Determine the [X, Y] coordinate at the center of the cell enclosing the given text.  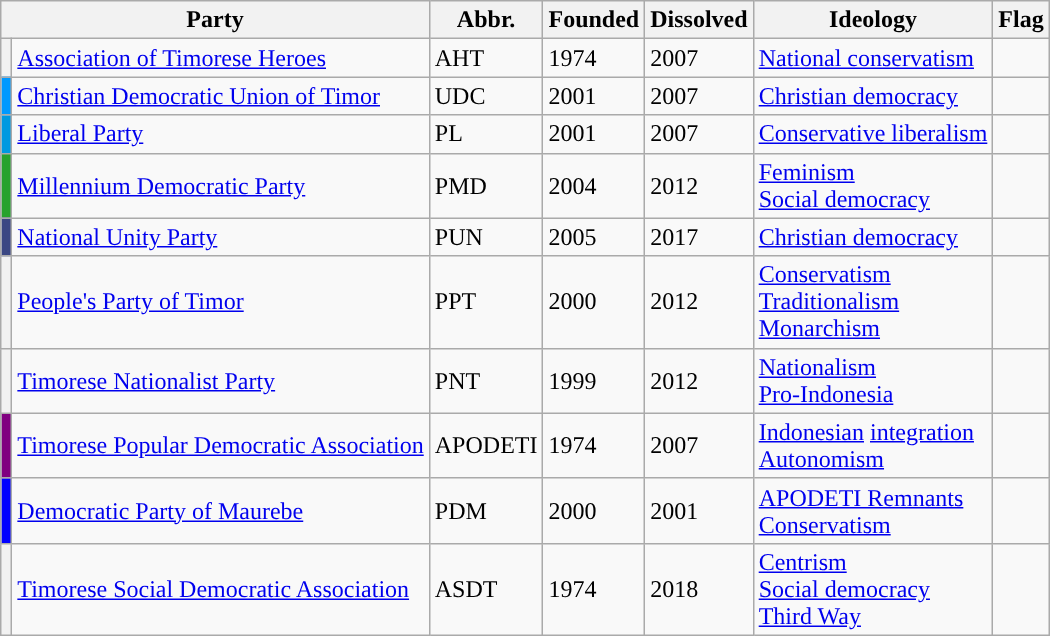
PL [486, 134]
APODETI [486, 446]
PNT [486, 380]
NationalismPro-Indonesia [873, 380]
Timorese Social Democratic Association [220, 589]
AHT [486, 58]
Flag [1021, 20]
Millennium Democratic Party [220, 186]
ConservatismTraditionalismMonarchism [873, 302]
People's Party of Timor [220, 302]
Ideology [873, 20]
Timorese Popular Democratic Association [220, 446]
PPT [486, 302]
Liberal Party [220, 134]
National conservatism [873, 58]
PDM [486, 510]
National Unity Party [220, 237]
APODETI RemnantsConservatism [873, 510]
PMD [486, 186]
2005 [594, 237]
Dissolved [699, 20]
2018 [699, 589]
CentrismSocial democracyThird Way [873, 589]
FeminismSocial democracy [873, 186]
Christian Democratic Union of Timor [220, 96]
Indonesian integrationAutonomism [873, 446]
Conservative liberalism [873, 134]
2017 [699, 237]
Association of Timorese Heroes [220, 58]
Abbr. [486, 20]
PUN [486, 237]
Democratic Party of Maurebe [220, 510]
ASDT [486, 589]
Timorese Nationalist Party [220, 380]
Party [216, 20]
2004 [594, 186]
1999 [594, 380]
UDC [486, 96]
Founded [594, 20]
